Extract the [X, Y] coordinate from the center of the cell holding the provided text.  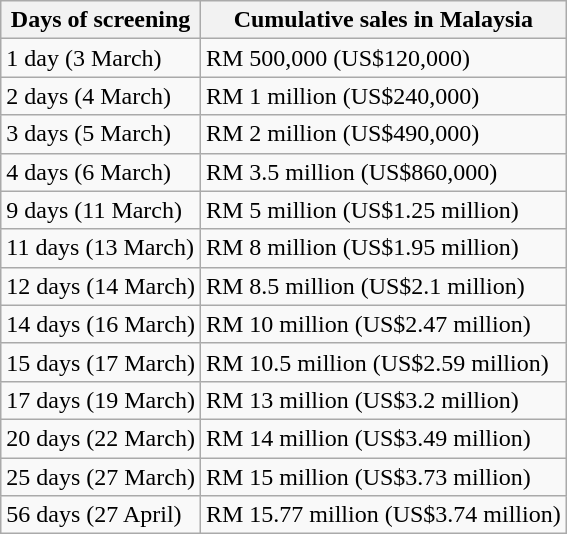
RM 5 million (US$1.25 million) [383, 210]
1 day (3 March) [101, 58]
14 days (16 March) [101, 324]
12 days (14 March) [101, 286]
9 days (11 March) [101, 210]
56 days (27 April) [101, 515]
RM 10 million (US$2.47 million) [383, 324]
11 days (13 March) [101, 248]
RM 3.5 million (US$860,000) [383, 172]
25 days (27 March) [101, 477]
Cumulative sales in Malaysia [383, 20]
RM 1 million (US$240,000) [383, 96]
Days of screening [101, 20]
17 days (19 March) [101, 400]
RM 8.5 million (US$2.1 million) [383, 286]
4 days (6 March) [101, 172]
RM 8 million (US$1.95 million) [383, 248]
RM 10.5 million (US$2.59 million) [383, 362]
15 days (17 March) [101, 362]
RM 13 million (US$3.2 million) [383, 400]
RM 500,000 (US$120,000) [383, 58]
RM 15.77 million (US$3.74 million) [383, 515]
RM 14 million (US$3.49 million) [383, 438]
2 days (4 March) [101, 96]
3 days (5 March) [101, 134]
RM 2 million (US$490,000) [383, 134]
20 days (22 March) [101, 438]
RM 15 million (US$3.73 million) [383, 477]
